Scan for the cell matching the given text and deliver its [x, y] coordinate at center. 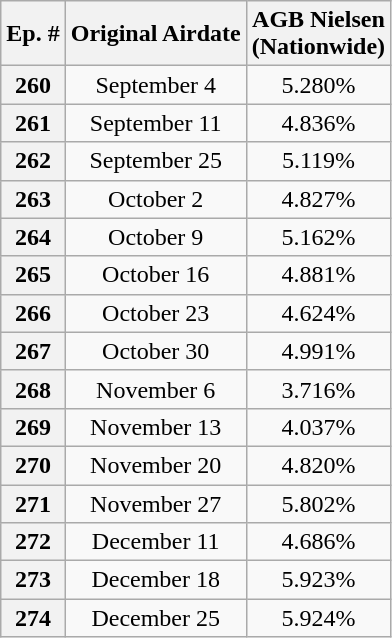
October 2 [156, 199]
4.686% [318, 542]
4.881% [318, 275]
261 [33, 123]
November 13 [156, 427]
267 [33, 351]
265 [33, 275]
272 [33, 542]
266 [33, 313]
November 27 [156, 503]
September 25 [156, 161]
270 [33, 465]
5.280% [318, 85]
5.162% [318, 237]
December 18 [156, 580]
5.802% [318, 503]
264 [33, 237]
5.924% [318, 618]
November 6 [156, 389]
5.119% [318, 161]
AGB Nielsen(Nationwide) [318, 34]
December 11 [156, 542]
4.991% [318, 351]
4.820% [318, 465]
Original Airdate [156, 34]
Ep. # [33, 34]
3.716% [318, 389]
4.836% [318, 123]
260 [33, 85]
October 30 [156, 351]
4.624% [318, 313]
December 25 [156, 618]
5.923% [318, 580]
4.827% [318, 199]
263 [33, 199]
September 11 [156, 123]
4.037% [318, 427]
274 [33, 618]
273 [33, 580]
October 16 [156, 275]
September 4 [156, 85]
271 [33, 503]
268 [33, 389]
October 9 [156, 237]
November 20 [156, 465]
October 23 [156, 313]
262 [33, 161]
269 [33, 427]
